Capture the cell that displays the provided text and extract its [x, y] central coordinate. 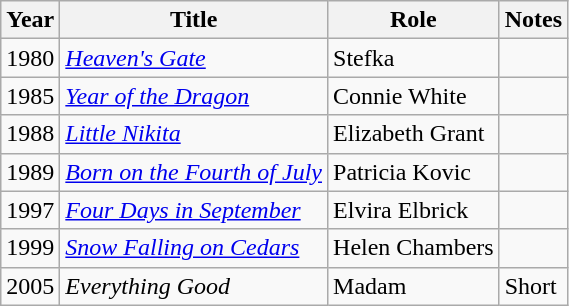
Title [194, 20]
1988 [30, 134]
Madam [414, 286]
1989 [30, 172]
Notes [533, 20]
Role [414, 20]
2005 [30, 286]
1980 [30, 58]
Year [30, 20]
Year of the Dragon [194, 96]
Short [533, 286]
Stefka [414, 58]
Everything Good [194, 286]
Four Days in September [194, 210]
Born on the Fourth of July [194, 172]
Heaven's Gate [194, 58]
Elizabeth Grant [414, 134]
Helen Chambers [414, 248]
1997 [30, 210]
1985 [30, 96]
Snow Falling on Cedars [194, 248]
Little Nikita [194, 134]
Elvira Elbrick [414, 210]
Patricia Kovic [414, 172]
Connie White [414, 96]
1999 [30, 248]
